Capture the cell that displays the provided text and extract its [X, Y] central coordinate. 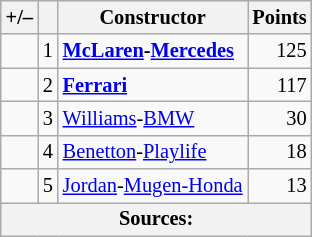
125 [280, 51]
Williams-BMW [153, 118]
1 [48, 51]
5 [48, 186]
2 [48, 85]
Ferrari [153, 85]
18 [280, 152]
Benetton-Playlife [153, 152]
Points [280, 17]
3 [48, 118]
Sources: [156, 219]
+/– [20, 17]
Constructor [153, 17]
McLaren-Mercedes [153, 51]
13 [280, 186]
4 [48, 152]
30 [280, 118]
117 [280, 85]
Jordan-Mugen-Honda [153, 186]
